Pinpoint the cell where the given text exists, returning its [x, y] midpoint coordinate. 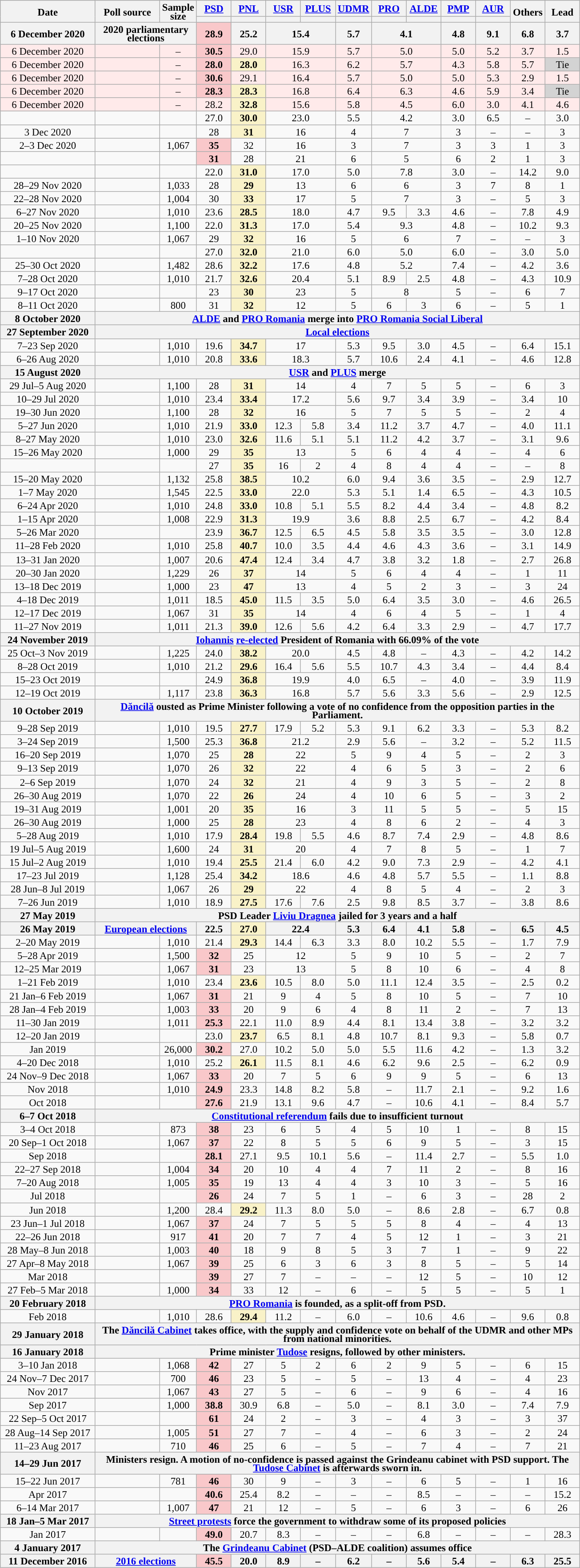
15.6 [300, 104]
31.0 [248, 171]
1,132 [178, 479]
21 Jan–6 Feb 2019 [48, 995]
41 [214, 1236]
23.9 [214, 533]
11–28 Feb 2020 [48, 546]
22.9 [214, 519]
34.2 [248, 875]
1.1 [528, 875]
1,600 [178, 848]
19–31 Aug 2019 [48, 808]
20–25 Nov 2020 [48, 225]
21.7 [214, 279]
29.6 [248, 666]
19.5 [214, 728]
33.6 [248, 358]
15.9 [300, 51]
61 [214, 1419]
Sample size [178, 12]
Sep 2018 [48, 1156]
9.2 [528, 1089]
17.7 [563, 626]
22.4 [300, 929]
2.8 [458, 1210]
28 Jun–8 Jul 2019 [48, 888]
24 November 2019 [48, 639]
27.7 [248, 728]
34.7 [248, 345]
51 [214, 1432]
11–30 Jan 2019 [48, 1022]
27 Apr–8 May 2018 [48, 1263]
14.8 [283, 1089]
23.8 [214, 693]
3 Dec 2020 [48, 131]
1.6 [563, 1089]
Jan 2019 [48, 1049]
Oct 2018 [48, 1102]
9–17 Oct 2020 [48, 292]
20.7 [248, 1534]
Local elections [338, 332]
28.9 [214, 34]
PSD Leader Liviu Dragnea jailed for 3 years and a half [338, 915]
6–7 Oct 2018 [48, 1116]
7.3 [424, 862]
11.3 [283, 1210]
20.6 [214, 559]
30.6 [214, 78]
873 [178, 1129]
USR [283, 9]
10.0 [283, 546]
40 [214, 1250]
11–27 Nov 2019 [48, 626]
9.7 [389, 399]
0.9 [563, 1063]
Feb 2018 [48, 1316]
32.2 [248, 265]
30.0 [248, 118]
43 [214, 1392]
24.0 [214, 653]
23.7 [248, 1035]
16 January 2018 [48, 1352]
38 [214, 1129]
1.8 [458, 559]
27 September 2020 [48, 332]
0.7 [563, 1035]
11 December 2016 [48, 1561]
26.5 [563, 599]
Nov 2018 [48, 1089]
4 January 2017 [48, 1548]
28 May–8 Jun 2018 [48, 1250]
49.0 [214, 1534]
29.0 [248, 51]
7–20 Aug 2018 [48, 1183]
Sep 2017 [48, 1405]
6–26 Aug 2020 [48, 358]
27 May 2019 [48, 915]
28.2 [214, 104]
700 [178, 1378]
26.8 [563, 559]
20.8 [214, 358]
6–27 Nov 2020 [48, 211]
7.6 [318, 902]
1–21 Feb 2019 [48, 982]
1,200 [178, 1210]
European elections [146, 929]
1,545 [178, 492]
22 Sep–5 Oct 2017 [48, 1419]
25–30 Oct 2020 [48, 265]
38.5 [248, 479]
7–23 Sep 2020 [48, 345]
1,128 [178, 875]
30.5 [214, 51]
22–27 Sep 2018 [48, 1169]
5–26 Mar 2020 [48, 533]
6–14 Mar 2017 [48, 1508]
18 Jan–5 Mar 2017 [48, 1521]
10.1 [318, 1156]
800 [178, 305]
28.1 [214, 1156]
12.6 [283, 626]
5–27 Jun 2020 [48, 426]
19 [248, 1183]
22–28 Nov 2020 [48, 198]
30.2 [214, 1049]
Others [528, 12]
1,001 [178, 808]
6–24 Apr 2020 [48, 505]
8.3 [283, 1534]
1–15 Apr 2020 [48, 519]
12.7 [563, 479]
1–7 May 2020 [48, 492]
1,229 [178, 573]
21.0 [300, 252]
Iohannis re-elected President of Romania with 66.09% of the vote [338, 639]
3–10 Jan 2018 [48, 1365]
AUR [493, 9]
PRO [389, 9]
11.7 [424, 1089]
40.6 [214, 1494]
27.5 [248, 902]
13–31 Jan 2020 [48, 559]
8 October 2020 [48, 318]
Nov 2017 [48, 1392]
42 [214, 1365]
PRO Romania is founded, as a split-off from PSD. [338, 1303]
29 Jul–5 Aug 2020 [48, 385]
19.6 [214, 345]
13.4 [424, 1022]
4.9 [563, 211]
PMP [458, 9]
39.0 [248, 626]
11.9 [563, 680]
26,000 [178, 1049]
UDMR [354, 9]
15 Jul–2 Aug 2019 [48, 862]
45.5 [214, 1561]
29.4 [248, 1316]
The Dăncilă Cabinet takes office, with the supply and confidence vote on behalf of the UDMR and other MPs from national minorities. [338, 1334]
Jun 2018 [48, 1210]
Constitutional referendum fails due to insufficient turnout [338, 1116]
27.6 [214, 1102]
PLUS [318, 9]
18.3 [300, 358]
47.4 [248, 559]
12–25 Mar 2019 [48, 969]
19.4 [214, 862]
15.2 [563, 1494]
18.9 [214, 902]
Jul 2018 [48, 1196]
2016 elections [146, 1561]
45.0 [248, 599]
26.1 [248, 1063]
8.7 [389, 835]
10–29 Jul 2020 [48, 399]
29.1 [248, 78]
38.2 [248, 653]
Date [48, 12]
9.8 [389, 902]
15–26 May 2020 [48, 452]
12–19 Oct 2019 [48, 693]
The Grindeanu Cabinet (PSD–ALDE coalition) assumes office [338, 1548]
33.4 [248, 399]
12–17 Dec 2019 [48, 613]
8–28 Oct 2019 [48, 666]
38.8 [214, 1405]
5.9 [493, 91]
1,225 [178, 653]
10.8 [283, 505]
15–22 Jun 2017 [48, 1480]
17.2 [300, 399]
3–4 Oct 2018 [48, 1129]
18.6 [300, 875]
1,068 [178, 1365]
2–3 Dec 2020 [48, 145]
26 May 2019 [48, 929]
10 October 2019 [48, 711]
1.0 [563, 1156]
18.5 [214, 599]
29.3 [248, 942]
29 January 2018 [48, 1334]
Poll source [128, 12]
19–30 Jun 2020 [48, 412]
4–18 Dec 2019 [48, 599]
12–20 Jan 2019 [48, 1035]
25 Oct–3 Nov 2019 [48, 653]
32.8 [248, 104]
28 Jan–4 Feb 2019 [48, 1009]
11.4 [424, 1156]
11.0 [283, 1022]
1.4 [424, 492]
ALDE and PRO Romania merge into PRO Romania Social Liberal [338, 318]
24 Nov–9 Dec 2018 [48, 1076]
PNL [248, 9]
20 February 2018 [48, 1303]
28 Aug–14 Sep 2017 [48, 1432]
3–24 Sep 2019 [48, 741]
2–20 May 2019 [48, 942]
ALDE [424, 9]
16.3 [300, 64]
9–28 Sep 2019 [48, 728]
13.1 [283, 1102]
1–10 Nov 2020 [48, 238]
30.9 [248, 1405]
18.0 [300, 211]
14.9 [563, 546]
32.0 [248, 252]
7–26 Jun 2019 [48, 902]
29.2 [248, 1210]
36.3 [248, 693]
40.7 [248, 546]
36.7 [248, 533]
PSD [214, 9]
1.7 [528, 942]
23.3 [248, 1089]
23 Jun–1 Jul 2018 [48, 1223]
10.9 [563, 279]
15–23 Oct 2019 [48, 680]
7–28 Oct 2020 [48, 279]
2020 parliamentary elections [146, 34]
19 Jul–5 Aug 2019 [48, 848]
15.4 [300, 34]
28.5 [248, 211]
Apr 2017 [48, 1494]
8–11 Oct 2020 [48, 305]
20 Sep–1 Oct 2018 [48, 1142]
20–30 Jan 2020 [48, 573]
Ministers resign. A motion of no-confidence is passed against the Grindeanu cabinet with PSD support. The Tudose Cabinet is afterwards sworn in. [338, 1463]
9.4 [389, 479]
1.3 [528, 1049]
USR and PLUS merge [338, 372]
14–29 Jun 2017 [48, 1463]
20.4 [300, 279]
19.8 [283, 835]
28–29 Nov 2020 [48, 185]
5–28 Aug 2019 [48, 835]
24.8 [214, 505]
710 [178, 1445]
4–20 Dec 2018 [48, 1063]
917 [178, 1236]
Prime minister Tudose resigns, followed by other ministers. [338, 1352]
2.4 [424, 358]
22–26 Jun 2018 [48, 1236]
15–20 May 2020 [48, 479]
14.4 [283, 942]
18 [248, 1250]
22.1 [248, 1022]
781 [178, 1480]
16–20 Sep 2019 [48, 755]
Dăncilă ousted as Prime Minister following a vote of no confidence from the opposition parties in the Parliament. [338, 711]
1,482 [178, 265]
Mar 2018 [48, 1276]
21.3 [214, 626]
11–23 Aug 2017 [48, 1445]
2–6 Sep 2019 [48, 782]
1,008 [178, 519]
Street protests force the government to withdraw some of its proposed policies [338, 1521]
5–28 Apr 2019 [48, 955]
8–27 May 2020 [48, 439]
9–13 Sep 2019 [48, 768]
15.1 [563, 345]
13–18 Dec 2019 [48, 586]
27.1 [248, 1156]
Lead [563, 12]
Jan 2017 [48, 1534]
1,033 [178, 185]
24 Nov–7 Dec 2017 [48, 1378]
15 August 2020 [48, 372]
17–23 Jul 2019 [48, 875]
27 Feb–5 Mar 2018 [48, 1289]
2.1 [458, 1089]
0.2 [563, 982]
1,117 [178, 693]
12.3 [283, 426]
